Extract the [X, Y] coordinate from the center of the cell holding the provided text.  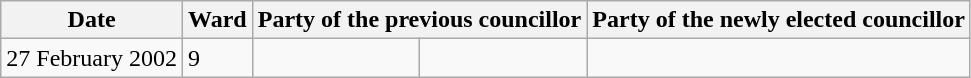
Party of the previous councillor [420, 20]
27 February 2002 [92, 58]
9 [217, 58]
Party of the newly elected councillor [779, 20]
Ward [217, 20]
Date [92, 20]
